Extract the (X, Y) coordinate from the center of the cell holding the provided text.  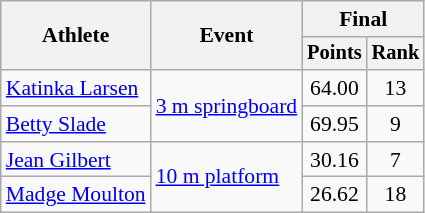
18 (396, 195)
Athlete (76, 36)
Final (363, 19)
7 (396, 160)
10 m platform (227, 178)
3 m springboard (227, 106)
Madge Moulton (76, 195)
Jean Gilbert (76, 160)
Katinka Larsen (76, 88)
13 (396, 88)
Points (334, 54)
64.00 (334, 88)
9 (396, 124)
30.16 (334, 160)
Event (227, 36)
Rank (396, 54)
Betty Slade (76, 124)
69.95 (334, 124)
26.62 (334, 195)
